Detect which cell encompasses the target text, then output its (x, y) center coordinate. 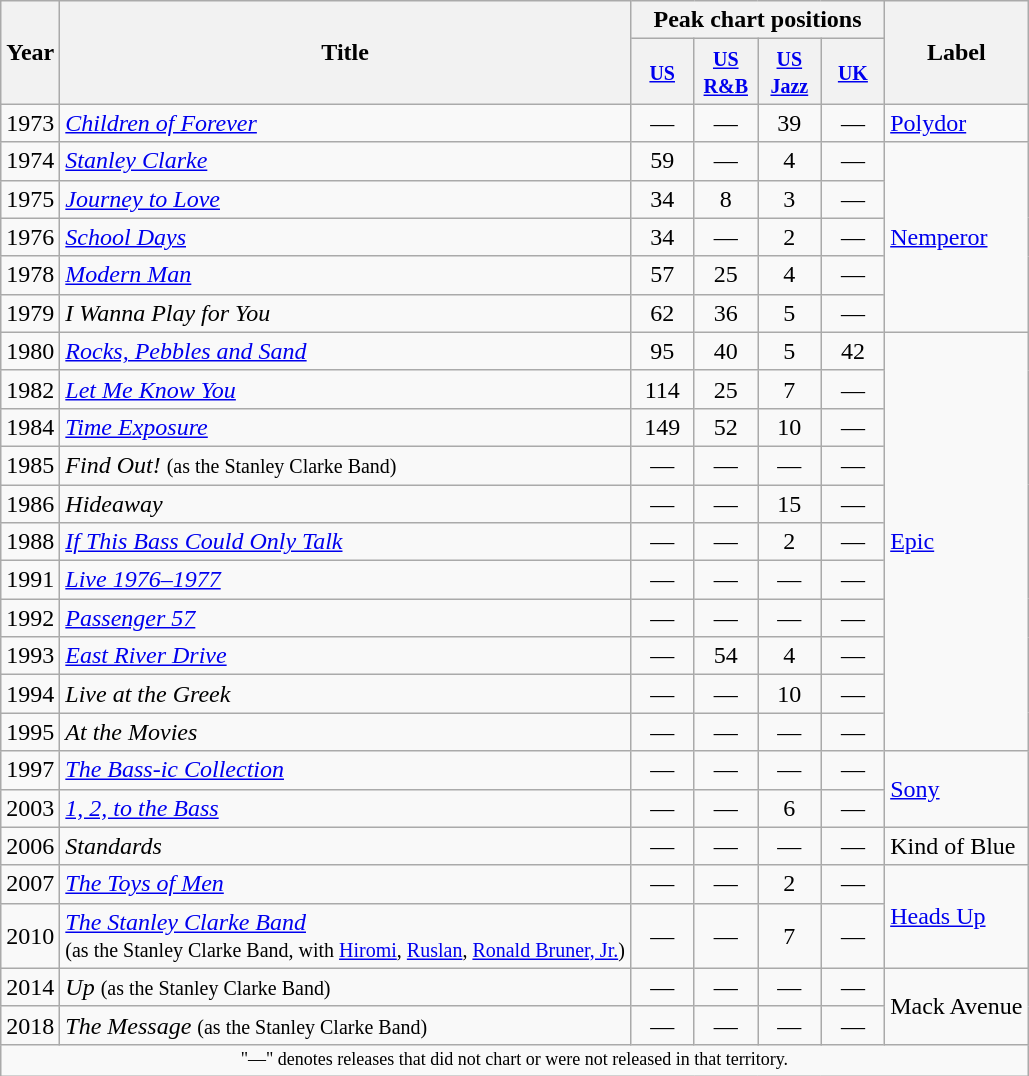
Passenger 57 (346, 618)
1984 (30, 427)
40 (726, 351)
2010 (30, 936)
School Days (346, 237)
Journey to Love (346, 199)
Year (30, 52)
2018 (30, 1025)
"—" denotes releases that did not chart or were not released in that territory. (514, 1060)
8 (726, 199)
1, 2, to the Bass (346, 808)
95 (662, 351)
Sony (956, 789)
57 (662, 275)
Title (346, 52)
1973 (30, 123)
Let Me Know You (346, 389)
149 (662, 427)
Peak chart positions (757, 20)
Standards (346, 846)
114 (662, 389)
1974 (30, 161)
1979 (30, 313)
US (662, 72)
The Bass-ic Collection (346, 770)
1995 (30, 732)
1986 (30, 503)
Rocks, Pebbles and Sand (346, 351)
Live at the Greek (346, 694)
The Stanley Clarke Band (as the Stanley Clarke Band, with Hiromi, Ruslan, Ronald Bruner, Jr.) (346, 936)
Up (as the Stanley Clarke Band) (346, 987)
Modern Man (346, 275)
6 (790, 808)
Stanley Clarke (346, 161)
The Toys of Men (346, 884)
The Message (as the Stanley Clarke Band) (346, 1025)
Kind of Blue (956, 846)
2006 (30, 846)
15 (790, 503)
1993 (30, 656)
1982 (30, 389)
Polydor (956, 123)
Find Out! (as the Stanley Clarke Band) (346, 465)
1988 (30, 542)
Nemperor (956, 237)
1994 (30, 694)
1980 (30, 351)
2007 (30, 884)
Time Exposure (346, 427)
Live 1976–1977 (346, 580)
Heads Up (956, 916)
Mack Avenue (956, 1006)
54 (726, 656)
2014 (30, 987)
UK (853, 72)
42 (853, 351)
US R&B (726, 72)
Children of Forever (346, 123)
I Wanna Play for You (346, 313)
1985 (30, 465)
If This Bass Could Only Talk (346, 542)
3 (790, 199)
Epic (956, 542)
1992 (30, 618)
US Jazz (790, 72)
62 (662, 313)
1975 (30, 199)
2003 (30, 808)
At the Movies (346, 732)
39 (790, 123)
1997 (30, 770)
1976 (30, 237)
52 (726, 427)
1991 (30, 580)
Label (956, 52)
East River Drive (346, 656)
1978 (30, 275)
59 (662, 161)
Hideaway (346, 503)
36 (726, 313)
